Pinpoint the cell where the given text exists, returning its (X, Y) midpoint coordinate. 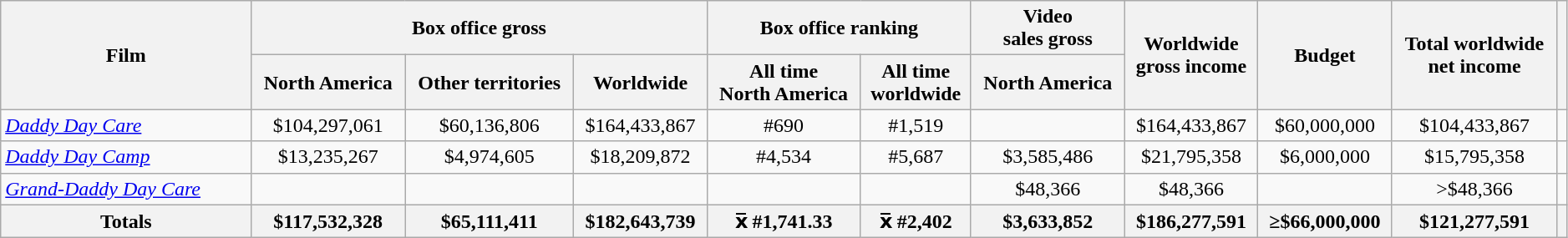
≥$66,000,000 (1325, 221)
$4,974,605 (490, 157)
x̅ #2,402 (916, 221)
Film (126, 55)
>$48,366 (1474, 189)
$186,277,591 (1191, 221)
All time North America (784, 82)
Worldwide gross income (1191, 55)
$121,277,591 (1474, 221)
$21,795,358 (1191, 157)
#690 (784, 125)
$65,111,411 (490, 221)
$182,643,739 (640, 221)
$18,209,872 (640, 157)
Budget (1325, 55)
Total worldwide net income (1474, 55)
$117,532,328 (328, 221)
$60,000,000 (1325, 125)
Video sales gross (1048, 28)
$6,000,000 (1325, 157)
Worldwide (640, 82)
#1,519 (916, 125)
#4,534 (784, 157)
$3,633,852 (1048, 221)
$15,795,358 (1474, 157)
$13,235,267 (328, 157)
All time worldwide (916, 82)
Daddy Day Camp (126, 157)
$104,297,061 (328, 125)
Daddy Day Care (126, 125)
x̅ #1,741.33 (784, 221)
Grand-Daddy Day Care (126, 189)
Box office ranking (839, 28)
#5,687 (916, 157)
Totals (126, 221)
$60,136,806 (490, 125)
$3,585,486 (1048, 157)
$104,433,867 (1474, 125)
Other territories (490, 82)
Box office gross (480, 28)
